Return (X, Y) of the center of cell containing provided text 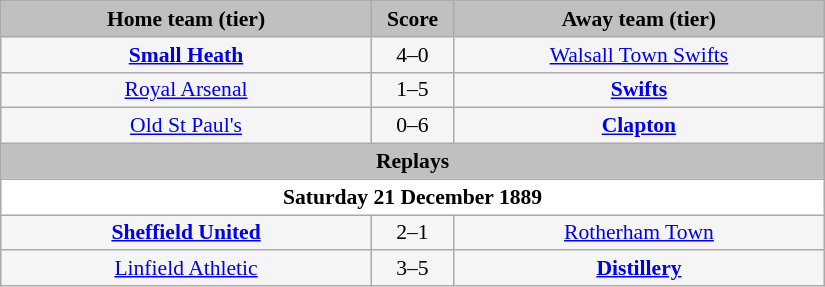
Small Heath (186, 55)
Replays (413, 162)
Away team (tier) (640, 19)
Royal Arsenal (186, 90)
Rotherham Town (640, 233)
3–5 (412, 269)
Old St Paul's (186, 126)
2–1 (412, 233)
Home team (tier) (186, 19)
Score (412, 19)
Distillery (640, 269)
Linfield Athletic (186, 269)
Clapton (640, 126)
4–0 (412, 55)
Sheffield United (186, 233)
Saturday 21 December 1889 (413, 197)
Walsall Town Swifts (640, 55)
Swifts (640, 90)
0–6 (412, 126)
1–5 (412, 90)
